Provide the (x, y) coordinate of the cell's center where the given text is located.  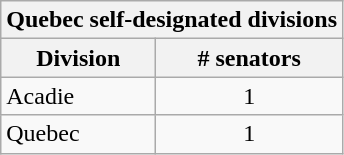
Quebec (78, 134)
Acadie (78, 96)
Division (78, 58)
# senators (250, 58)
Quebec self-designated divisions (172, 20)
